Return [X, Y] of the center of cell containing provided text 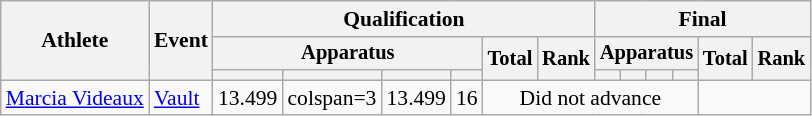
Athlete [75, 40]
Did not advance [590, 98]
Final [702, 19]
Event [181, 40]
Vault [181, 98]
Marcia Videaux [75, 98]
colspan=3 [332, 98]
Qualification [404, 19]
16 [467, 98]
